Output the (X, Y) coordinate of the center of the cell containing the given text.  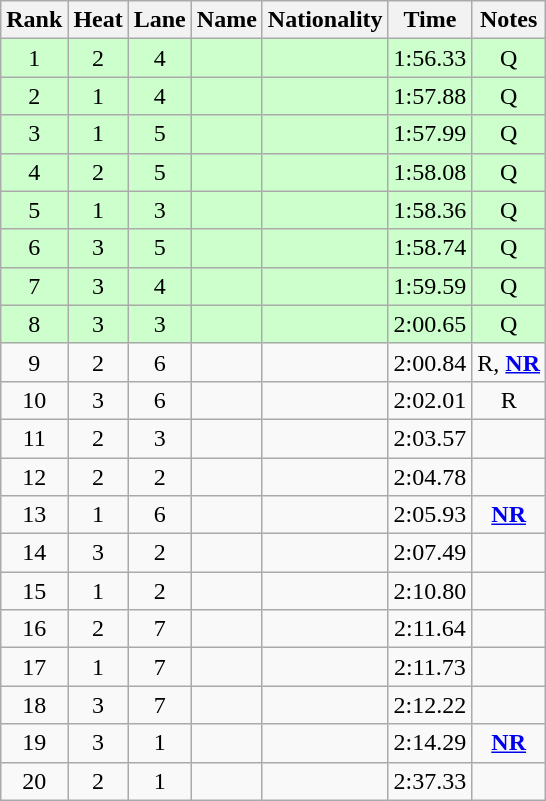
14 (34, 553)
11 (34, 438)
1:58.74 (430, 248)
Name (226, 20)
8 (34, 324)
2:04.78 (430, 477)
2:11.73 (430, 667)
1:58.08 (430, 172)
2:03.57 (430, 438)
R (509, 400)
12 (34, 477)
2:37.33 (430, 781)
2:05.93 (430, 515)
1:58.36 (430, 210)
2:12.22 (430, 705)
2:07.49 (430, 553)
2:02.01 (430, 400)
1:57.88 (430, 96)
Heat (98, 20)
Lane (160, 20)
1:56.33 (430, 58)
16 (34, 629)
2:00.84 (430, 362)
9 (34, 362)
20 (34, 781)
Nationality (325, 20)
Rank (34, 20)
18 (34, 705)
15 (34, 591)
2:00.65 (430, 324)
Notes (509, 20)
2:11.64 (430, 629)
19 (34, 743)
1:57.99 (430, 134)
13 (34, 515)
17 (34, 667)
2:10.80 (430, 591)
10 (34, 400)
R, NR (509, 362)
Time (430, 20)
2:14.29 (430, 743)
1:59.59 (430, 286)
